Detect which cell encompasses the target text, then output its [X, Y] center coordinate. 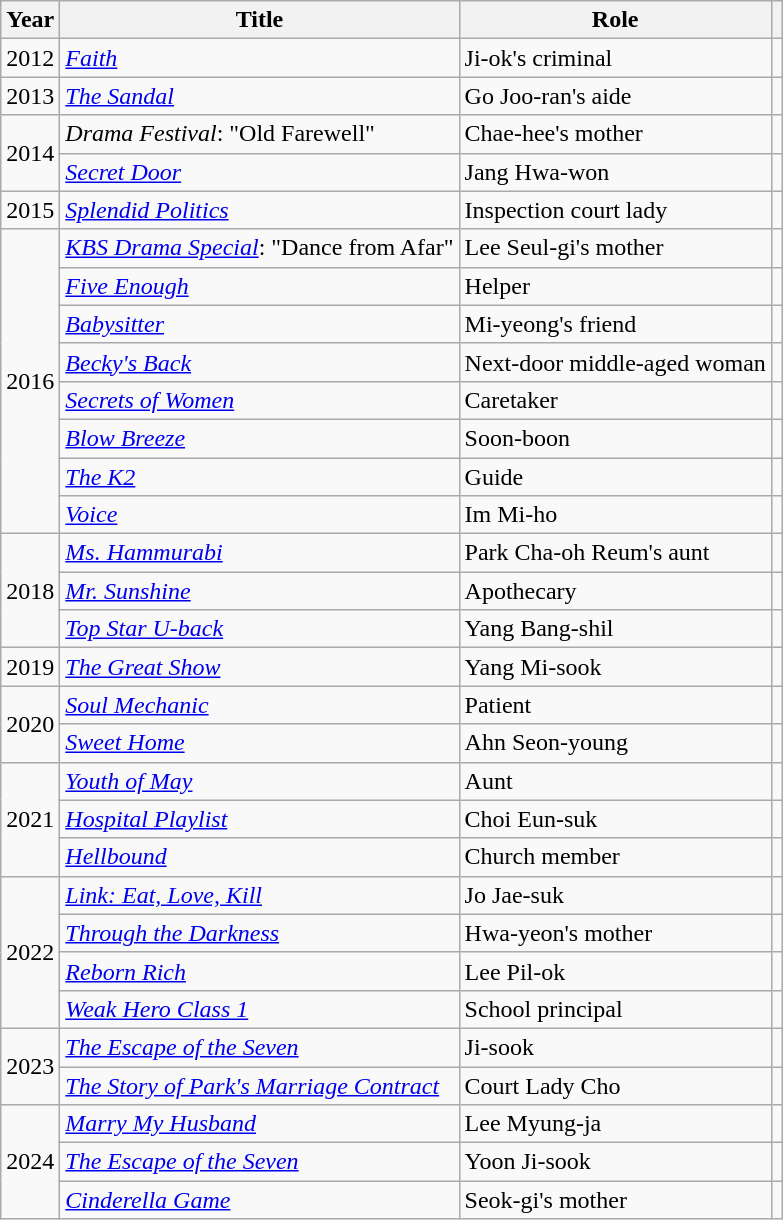
Park Cha-oh Reum's aunt [615, 553]
2015 [30, 210]
Guide [615, 477]
Sweet Home [260, 743]
Faith [260, 58]
Im Mi-ho [615, 515]
Secret Door [260, 172]
2020 [30, 724]
Splendid Politics [260, 210]
Mi-yeong's friend [615, 324]
Aunt [615, 781]
Patient [615, 705]
Ms. Hammurabi [260, 553]
Jang Hwa-won [615, 172]
Marry My Husband [260, 1124]
Apothecary [615, 591]
Year [30, 20]
Helper [615, 286]
Babysitter [260, 324]
Title [260, 20]
2022 [30, 952]
Ahn Seon-young [615, 743]
Court Lady Cho [615, 1085]
Link: Eat, Love, Kill [260, 895]
The Great Show [260, 667]
2016 [30, 381]
Secrets of Women [260, 400]
Role [615, 20]
2024 [30, 1162]
Blow Breeze [260, 438]
Cinderella Game [260, 1200]
Hospital Playlist [260, 819]
Mr. Sunshine [260, 591]
KBS Drama Special: "Dance from Afar" [260, 248]
Youth of May [260, 781]
Hwa-yeon's mother [615, 933]
Through the Darkness [260, 933]
Becky's Back [260, 362]
Ji-ok's criminal [615, 58]
Caretaker [615, 400]
2019 [30, 667]
Five Enough [260, 286]
The Sandal [260, 96]
Yoon Ji-sook [615, 1162]
Go Joo-ran's aide [615, 96]
2018 [30, 591]
Chae-hee's mother [615, 134]
2023 [30, 1066]
Seok-gi's mother [615, 1200]
Top Star U-back [260, 629]
2021 [30, 819]
Choi Eun-suk [615, 819]
Weak Hero Class 1 [260, 1009]
2013 [30, 96]
Voice [260, 515]
Church member [615, 857]
Yang Mi-sook [615, 667]
Yang Bang-shil [615, 629]
2012 [30, 58]
Inspection court lady [615, 210]
Drama Festival: "Old Farewell" [260, 134]
Soon-boon [615, 438]
Lee Seul-gi's mother [615, 248]
Jo Jae-suk [615, 895]
The Story of Park's Marriage Contract [260, 1085]
The K2 [260, 477]
Ji-sook [615, 1047]
Lee Myung-ja [615, 1124]
Hellbound [260, 857]
Next-door middle-aged woman [615, 362]
School principal [615, 1009]
2014 [30, 153]
Soul Mechanic [260, 705]
Lee Pil-ok [615, 971]
Reborn Rich [260, 971]
